Pinpoint the cell where the given text exists, returning its (X, Y) midpoint coordinate. 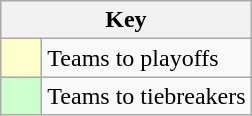
Teams to tiebreakers (146, 96)
Key (126, 20)
Teams to playoffs (146, 58)
